Identify which cell holds the provided text, then report its (X, Y) central coordinate. 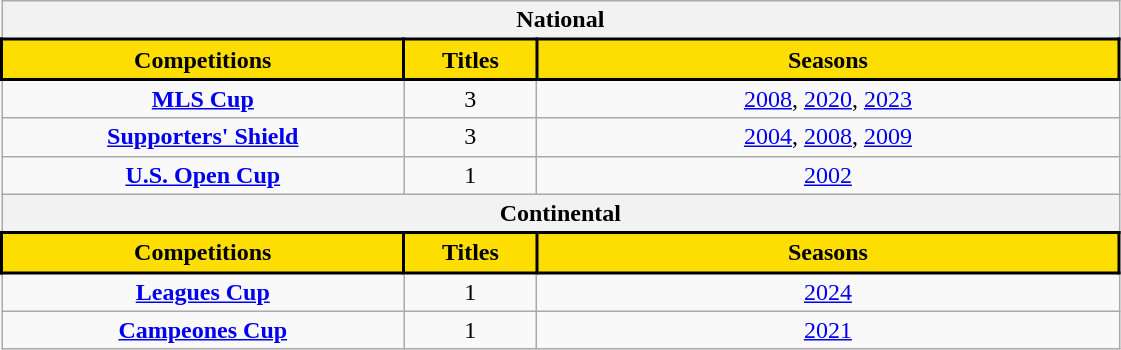
Leagues Cup (204, 292)
2024 (828, 292)
2002 (828, 175)
2021 (828, 330)
Continental (561, 214)
MLS Cup (204, 98)
Supporters' Shield (204, 137)
National (561, 20)
U.S. Open Cup (204, 175)
2004, 2008, 2009 (828, 137)
Campeones Cup (204, 330)
2008, 2020, 2023 (828, 98)
